Search for the cell housing the specified text and yield its (x, y) center coordinate. 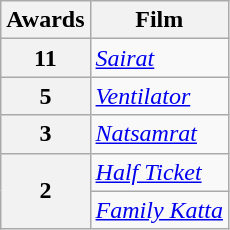
Family Katta (159, 210)
Half Ticket (159, 172)
Ventilator (159, 96)
Film (159, 20)
Sairat (159, 58)
Natsamrat (159, 134)
2 (46, 191)
5 (46, 96)
3 (46, 134)
Awards (46, 20)
11 (46, 58)
